Scan for the cell matching the given text and deliver its [x, y] coordinate at center. 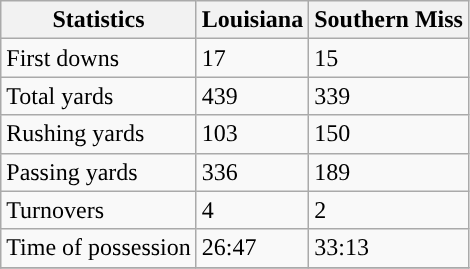
4 [252, 210]
Louisiana [252, 20]
Total yards [99, 96]
Time of possession [99, 248]
15 [389, 58]
Turnovers [99, 210]
103 [252, 134]
26:47 [252, 248]
439 [252, 96]
First downs [99, 58]
Statistics [99, 20]
Passing yards [99, 172]
33:13 [389, 248]
336 [252, 172]
17 [252, 58]
189 [389, 172]
339 [389, 96]
150 [389, 134]
Rushing yards [99, 134]
2 [389, 210]
Southern Miss [389, 20]
